Output the [x, y] coordinate of the center of the cell containing the given text.  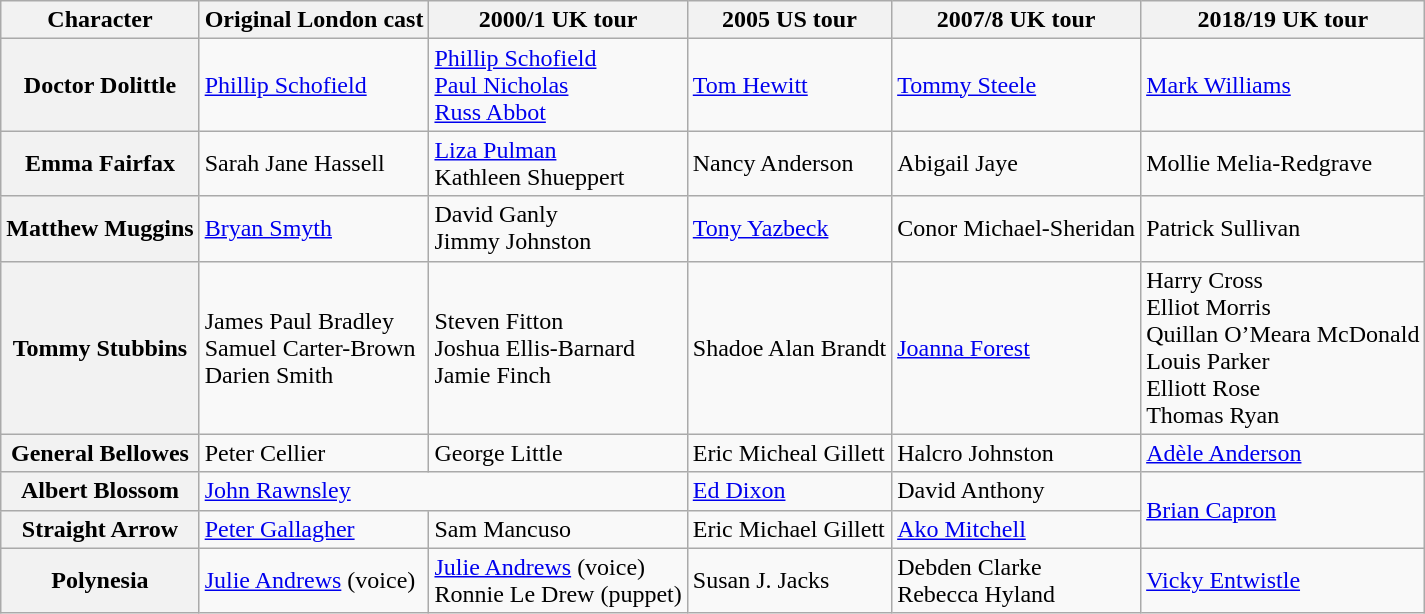
Matthew Muggins [100, 228]
Tony Yazbeck [789, 228]
Doctor Dolittle [100, 85]
Character [100, 20]
2007/8 UK tour [1016, 20]
Brian Capron [1283, 510]
General Bellowes [100, 453]
Nancy Anderson [789, 164]
Joanna Forest [1016, 348]
Adèle Anderson [1283, 453]
Vicky Entwistle [1283, 580]
Peter Gallagher [314, 529]
Debden ClarkeRebecca Hyland [1016, 580]
Polynesia [100, 580]
Julie Andrews (voice)Ronnie Le Drew (puppet) [558, 580]
Eric Michael Gillett [789, 529]
Tom Hewitt [789, 85]
Patrick Sullivan [1283, 228]
Straight Arrow [100, 529]
Emma Fairfax [100, 164]
Julie Andrews (voice) [314, 580]
James Paul BradleySamuel Carter-BrownDarien Smith [314, 348]
Conor Michael-Sheridan [1016, 228]
2018/19 UK tour [1283, 20]
Susan J. Jacks [789, 580]
Shadoe Alan Brandt [789, 348]
Mark Williams [1283, 85]
Tommy Stubbins [100, 348]
Original London cast [314, 20]
Steven FittonJoshua Ellis-BarnardJamie Finch [558, 348]
George Little [558, 453]
Sam Mancuso [558, 529]
Ako Mitchell [1016, 529]
2000/1 UK tour [558, 20]
Phillip SchofieldPaul NicholasRuss Abbot [558, 85]
Halcro Johnston [1016, 453]
David GanlyJimmy Johnston [558, 228]
Bryan Smyth [314, 228]
Eric Micheal Gillett [789, 453]
David Anthony [1016, 491]
Tommy Steele [1016, 85]
Phillip Schofield [314, 85]
Albert Blossom [100, 491]
Ed Dixon [789, 491]
Harry CrossElliot MorrisQuillan O’Meara McDonaldLouis ParkerElliott RoseThomas Ryan [1283, 348]
Peter Cellier [314, 453]
John Rawnsley [443, 491]
Sarah Jane Hassell [314, 164]
Mollie Melia-Redgrave [1283, 164]
2005 US tour [789, 20]
Liza PulmanKathleen Shueppert [558, 164]
Abigail Jaye [1016, 164]
